Determine the [x, y] coordinate at the center of the cell enclosing the given text.  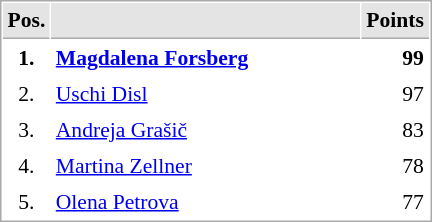
Andreja Grašič [206, 129]
97 [396, 93]
99 [396, 57]
Uschi Disl [206, 93]
3. [26, 129]
77 [396, 201]
4. [26, 165]
1. [26, 57]
Magdalena Forsberg [206, 57]
Martina Zellner [206, 165]
2. [26, 93]
83 [396, 129]
Pos. [26, 21]
Olena Petrova [206, 201]
78 [396, 165]
Points [396, 21]
5. [26, 201]
